Pinpoint the cell where the given text exists, returning its [x, y] midpoint coordinate. 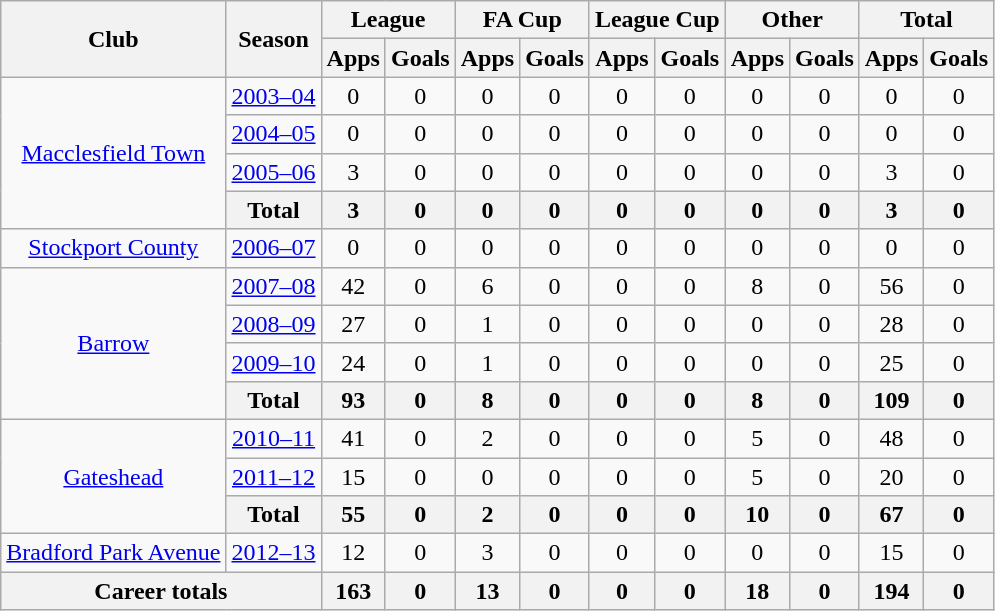
6 [487, 286]
48 [891, 438]
18 [757, 591]
10 [757, 515]
Bradford Park Avenue [114, 553]
Club [114, 39]
Barrow [114, 343]
28 [891, 324]
2012–13 [274, 553]
2008–09 [274, 324]
2007–08 [274, 286]
Gateshead [114, 476]
109 [891, 400]
41 [353, 438]
42 [353, 286]
163 [353, 591]
Macclesfield Town [114, 153]
67 [891, 515]
Other [792, 20]
FA Cup [522, 20]
2003–04 [274, 96]
20 [891, 477]
League [388, 20]
25 [891, 362]
2006–07 [274, 248]
Season [274, 39]
93 [353, 400]
12 [353, 553]
24 [353, 362]
Stockport County [114, 248]
League Cup [657, 20]
13 [487, 591]
56 [891, 286]
2004–05 [274, 134]
2005–06 [274, 172]
55 [353, 515]
2011–12 [274, 477]
27 [353, 324]
2009–10 [274, 362]
Career totals [161, 591]
194 [891, 591]
2010–11 [274, 438]
